For the text-containing cell, return its midpoint in [X, Y] coordinate format. 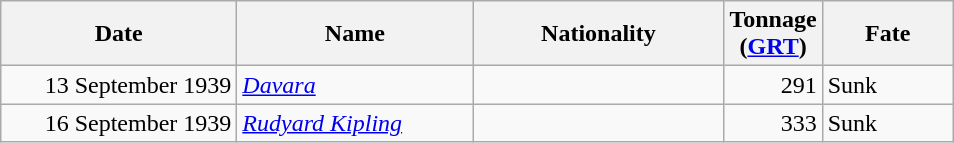
Name [355, 34]
291 [773, 85]
16 September 1939 [119, 123]
Tonnage(GRT) [773, 34]
Davara [355, 85]
Date [119, 34]
13 September 1939 [119, 85]
Rudyard Kipling [355, 123]
Nationality [598, 34]
Fate [888, 34]
333 [773, 123]
